Locate the cell with the specified text and output its [X, Y] center coordinate. 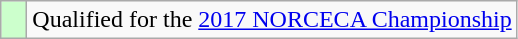
Qualified for the 2017 NORCECA Championship [272, 20]
